Capture the cell that displays the provided text and extract its (X, Y) central coordinate. 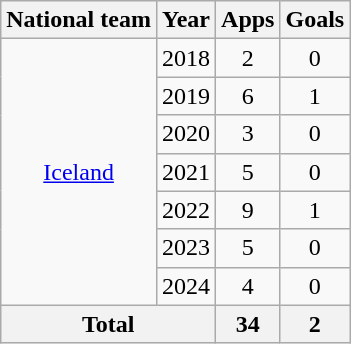
National team (79, 20)
6 (248, 96)
Apps (248, 20)
3 (248, 134)
2019 (186, 96)
Total (108, 324)
Iceland (79, 172)
2018 (186, 58)
2020 (186, 134)
2023 (186, 248)
Goals (315, 20)
2024 (186, 286)
Year (186, 20)
2022 (186, 210)
2021 (186, 172)
34 (248, 324)
9 (248, 210)
4 (248, 286)
